Locate the cell with the specified text and output its [X, Y] center coordinate. 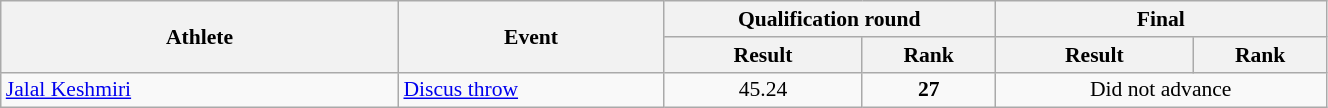
Discus throw [530, 90]
Qualification round [830, 19]
Athlete [200, 36]
Did not advance [1160, 90]
45.24 [764, 90]
Jalal Keshmiri [200, 90]
27 [928, 90]
Final [1160, 19]
Event [530, 36]
